Search for the cell housing the specified text and yield its (x, y) center coordinate. 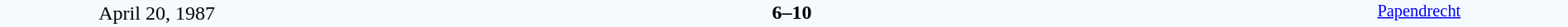
Papendrecht (1419, 13)
April 20, 1987 (157, 13)
6–10 (791, 12)
